Output the (x, y) coordinate of the center of the cell containing the given text.  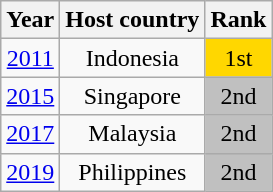
2017 (30, 134)
Malaysia (132, 134)
Host country (132, 20)
Indonesia (132, 58)
Singapore (132, 96)
2011 (30, 58)
Year (30, 20)
Rank (238, 20)
2015 (30, 96)
2019 (30, 172)
Philippines (132, 172)
1st (238, 58)
